Pinpoint the cell where the given text exists, returning its (X, Y) midpoint coordinate. 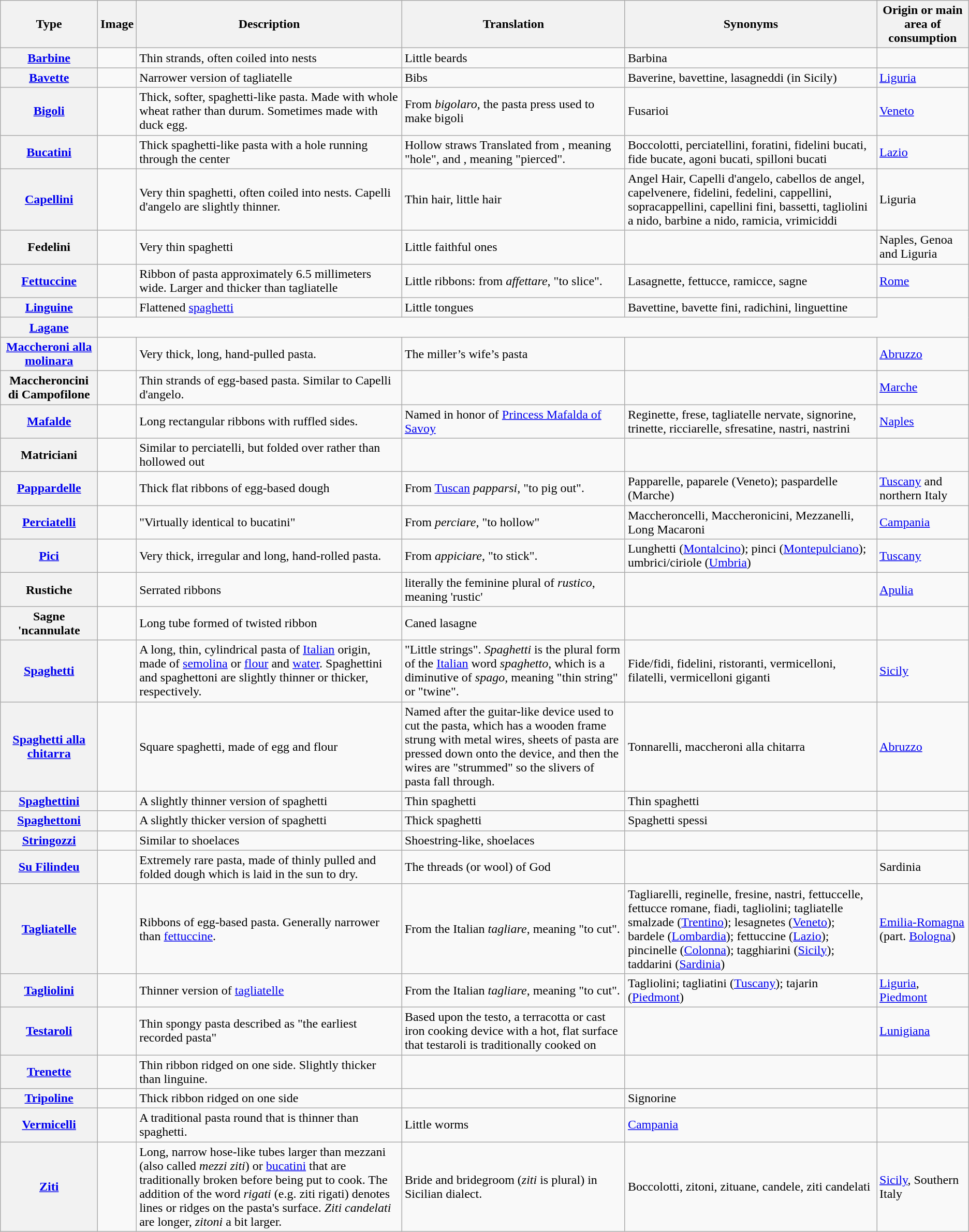
Mafalde (49, 421)
Maccheroncelli, Maccheronicini, Mezzanelli, Long Macaroni (751, 523)
Little faithful ones (513, 247)
Little ribbons: from affettare, "to slice". (513, 280)
A traditional pasta round that is thinner than spaghetti. (269, 1125)
Synonyms (751, 24)
Spaghetti alla chitarra (49, 746)
Fettuccine (49, 280)
Named in honor of Princess Mafalda of Savoy (513, 421)
Sardinia (923, 867)
Narrower version of tagliatelle (269, 78)
Tonnarelli, maccheroni alla chitarra (751, 746)
From appiciare, "to stick". (513, 556)
Very thin spaghetti (269, 247)
Boccolotti, perciatellini, foratini, fidelini bucati, fide bucate, agoni bucati, spilloni bucati (751, 152)
Thick flat ribbons of egg-based dough (269, 488)
Matriciani (49, 455)
Sagne 'ncannulate (49, 623)
Reginette, frese, tagliatelle nervate, signorine, trinette, ricciarelle, sfresatine, nastri, nastrini (751, 421)
From bigolaro, the pasta press used to make bigoli (513, 111)
Testaroli (49, 1031)
Barbina (751, 58)
Little beards (513, 58)
Spaghetti (49, 671)
The miller’s wife’s pasta (513, 354)
Spaghetti spessi (751, 821)
Lazio (923, 152)
Thick spaghetti (513, 821)
Boccolotti, zitoni, zituane, candele, ziti candelati (751, 1187)
"Little strings". Spaghetti is the plural form of the Italian word spaghetto, which is a diminutive of spago, meaning "thin string" or "twine". (513, 671)
Fedelini (49, 247)
literally the feminine plural of rustico, meaning 'rustic' (513, 590)
Papparelle, paparele (Veneto); paspardelle (Marche) (751, 488)
Tripoline (49, 1099)
Similar to perciatelli, but folded over rather than hollowed out (269, 455)
Thick ribbon ridged on one side (269, 1099)
Liguria, Piedmont (923, 990)
Little tongues (513, 307)
Serrated ribbons (269, 590)
Thick, softer, spaghetti-like pasta. Made with whole wheat rather than durum. Sometimes made with duck egg. (269, 111)
Trenette (49, 1071)
Maccheroni alla molinara (49, 354)
Ribbons of egg-based pasta. Generally narrower than fettuccine. (269, 928)
Capellini (49, 200)
Marche (923, 387)
Pappardelle (49, 488)
Thin spongy pasta described as "the earliest recorded pasta" (269, 1031)
Apulia (923, 590)
Bavette (49, 78)
Bavettine, bavette fini, radichini, linguettine (751, 307)
Naples (923, 421)
Ribbon of pasta approximately 6.5 millimeters wide. Larger and thicker than tagliatelle (269, 280)
Perciatelli (49, 523)
Tagliatelle (49, 928)
Translation (513, 24)
Veneto (923, 111)
Description (269, 24)
Caned lasagne (513, 623)
Origin or main area of consumption (923, 24)
Fide/fidi, fidelini, ristoranti, vermicelloni, filatelli, vermicelloni giganti (751, 671)
Long rectangular ribbons with ruffled sides. (269, 421)
Fusarioi (751, 111)
Lunghetti (Montalcino); pinci (Montepulciano); umbrici/ciriole (Umbria) (751, 556)
Bibs (513, 78)
Long tube formed of twisted ribbon (269, 623)
Image (117, 24)
Bigoli (49, 111)
A slightly thinner version of spaghetti (269, 801)
Lasagnette, fettucce, ramicce, sagne (751, 280)
Naples, Genoa and Liguria (923, 247)
Similar to shoelaces (269, 840)
Square spaghetti, made of egg and flour (269, 746)
Tuscany and northern Italy (923, 488)
Very thick, long, hand-pulled pasta. (269, 354)
Linguine (49, 307)
Emilia-Romagna (part. Bologna) (923, 928)
Thin ribbon ridged on one side. Slightly thicker than linguine. (269, 1071)
Lagane (49, 327)
Little worms (513, 1125)
Signorine (751, 1099)
Pici (49, 556)
Tagliolini; tagliatini (Tuscany); tajarin (Piedmont) (751, 990)
Flattened spaghetti (269, 307)
Type (49, 24)
Vermicelli (49, 1125)
Thin strands, often coiled into nests (269, 58)
"Virtually identical to bucatini" (269, 523)
Lunigiana (923, 1031)
From perciare, "to hollow" (513, 523)
Very thick, irregular and long, hand-rolled pasta. (269, 556)
Rome (923, 280)
Bucatini (49, 152)
Stringozzi (49, 840)
Extremely rare pasta, made of thinly pulled and folded dough which is laid in the sun to dry. (269, 867)
Thick spaghetti-like pasta with a hole running through the center (269, 152)
Spaghettoni (49, 821)
Bride and bridegroom (ziti is plural) in Sicilian dialect. (513, 1187)
Thin strands of egg-based pasta. Similar to Capelli d'angelo. (269, 387)
A slightly thicker version of spaghetti (269, 821)
From Tuscan papparsi, "to pig out". (513, 488)
Based upon the testo, a terracotta or cast iron cooking device with a hot, flat surface that testaroli is traditionally cooked on (513, 1031)
Sicily (923, 671)
Spaghettini (49, 801)
Baverine, bavettine, lasagneddi (in Sicily) (751, 78)
Ziti (49, 1187)
Tagliolini (49, 990)
Sicily, Southern Italy (923, 1187)
Tuscany (923, 556)
Shoestring-like, shoelaces (513, 840)
Hollow straws Translated from , meaning "hole", and , meaning "pierced". (513, 152)
The threads (or wool) of God (513, 867)
Su Filindeu (49, 867)
Maccheroncini di Campofilone (49, 387)
Very thin spaghetti, often coiled into nests. Capelli d'angelo are slightly thinner. (269, 200)
Rustiche (49, 590)
Barbine (49, 58)
Thin hair, little hair (513, 200)
Thinner version of tagliatelle (269, 990)
